Output the [x, y] coordinate of the center of the cell containing the given text.  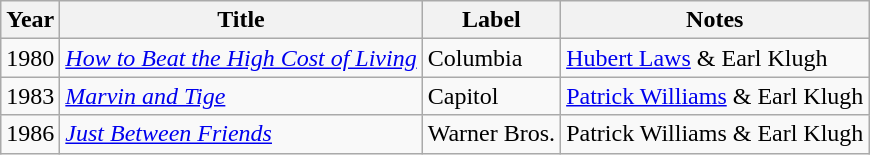
Label [491, 20]
Columbia [491, 58]
1980 [30, 58]
1986 [30, 134]
Year [30, 20]
Just Between Friends [241, 134]
Marvin and Tige [241, 96]
How to Beat the High Cost of Living [241, 58]
Hubert Laws & Earl Klugh [715, 58]
Warner Bros. [491, 134]
Capitol [491, 96]
Notes [715, 20]
Title [241, 20]
1983 [30, 96]
